Determine the [x, y] coordinate at the center of the cell enclosing the given text.  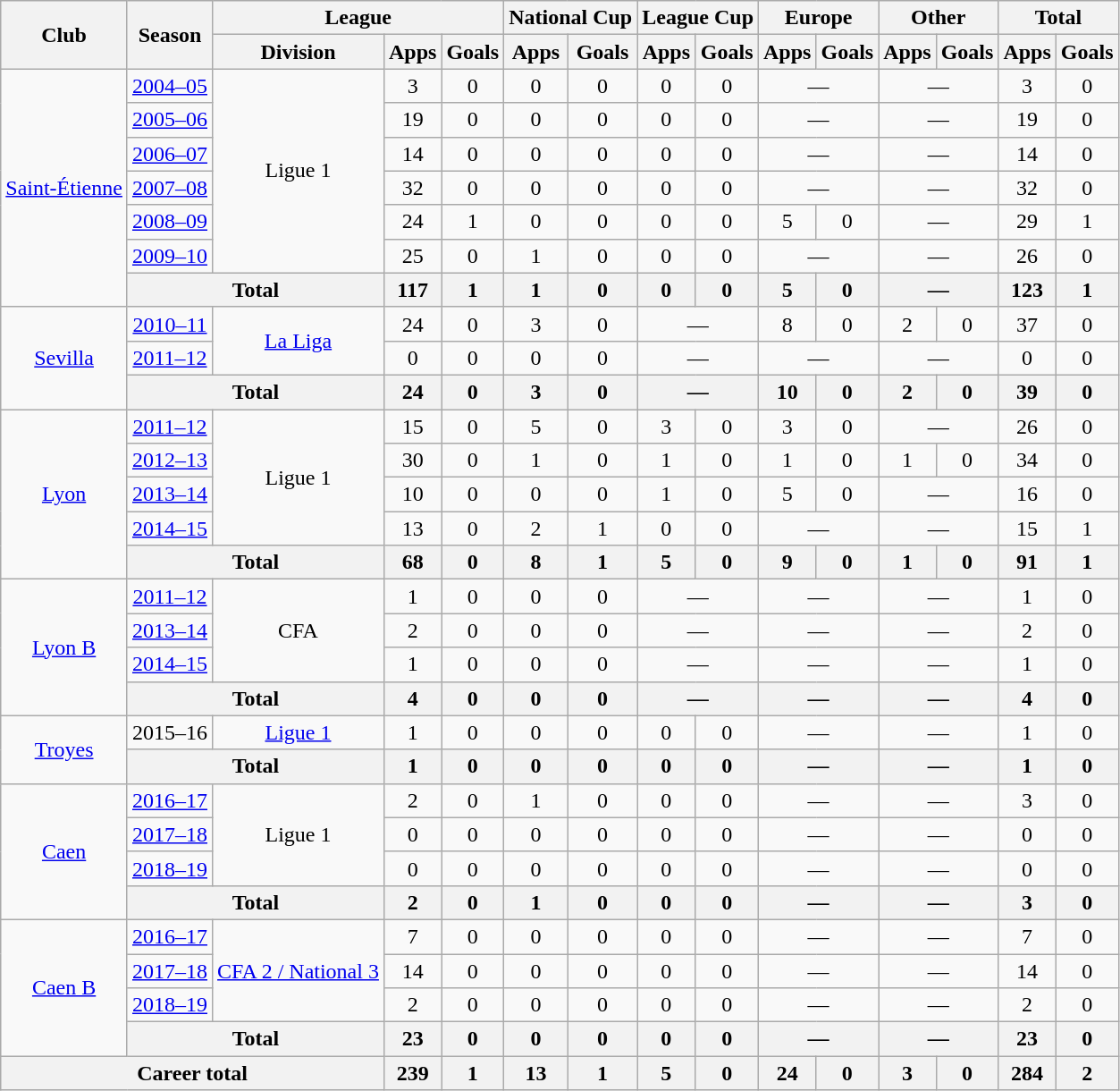
Career total [193, 1073]
25 [412, 256]
2012–13 [170, 461]
39 [1027, 392]
9 [787, 562]
37 [1027, 324]
30 [412, 461]
CFA [299, 630]
La Liga [299, 341]
2005–06 [170, 120]
2008–09 [170, 222]
2009–10 [170, 256]
Caen B [64, 987]
2010–11 [170, 324]
Club [64, 35]
Season [170, 35]
Saint-Étienne [64, 188]
Other [939, 18]
2006–07 [170, 154]
Caen [64, 851]
123 [1027, 290]
2015–16 [170, 732]
Sevilla [64, 358]
2004–05 [170, 86]
National Cup [570, 18]
Troyes [64, 749]
Lyon B [64, 647]
Division [299, 52]
239 [412, 1073]
Lyon [64, 495]
2007–08 [170, 188]
Europe [819, 18]
League [358, 18]
16 [1027, 495]
CFA 2 / National 3 [299, 970]
284 [1027, 1073]
91 [1027, 562]
League Cup [698, 18]
29 [1027, 222]
68 [412, 562]
117 [412, 290]
34 [1027, 461]
